Return (x, y) of the center of cell containing provided text 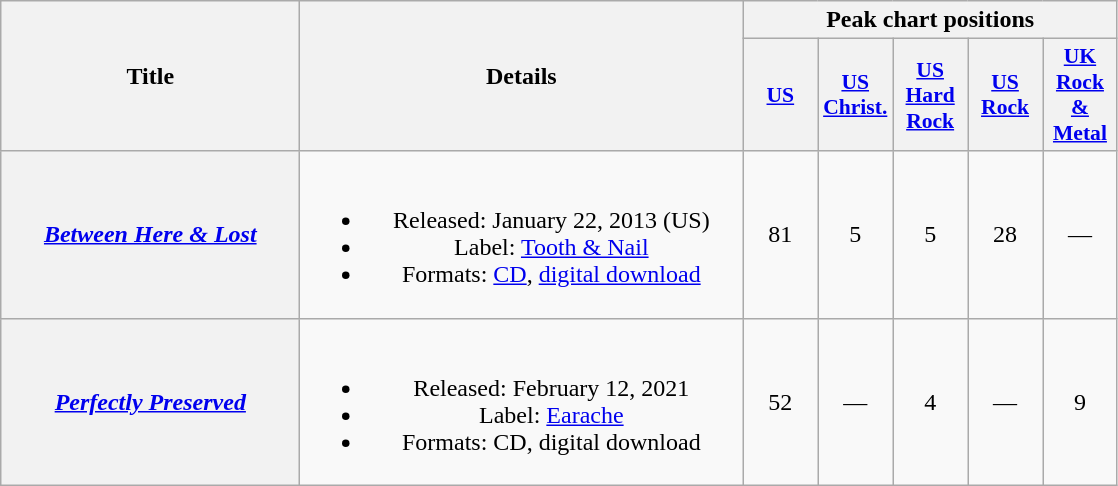
UKRock & Metal (1080, 95)
52 (780, 402)
81 (780, 234)
USChrist. (856, 95)
28 (1006, 234)
USRock (1006, 95)
Between Here & Lost (150, 234)
Released: February 12, 2021Label: EaracheFormats: CD, digital download (522, 402)
US (780, 95)
9 (1080, 402)
Title (150, 76)
Details (522, 76)
4 (930, 402)
Perfectly Preserved (150, 402)
USHardRock (930, 95)
Peak chart positions (930, 20)
Released: January 22, 2013 (US)Label: Tooth & NailFormats: CD, digital download (522, 234)
